Scan for the cell matching the given text and deliver its [X, Y] coordinate at center. 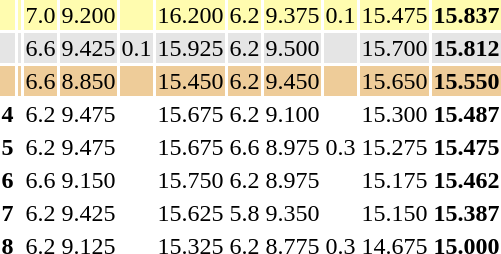
15.750 [190, 180]
9.100 [292, 114]
7 [8, 213]
8.850 [88, 81]
15.462 [466, 180]
9.450 [292, 81]
15.150 [394, 213]
9.200 [88, 15]
15.450 [190, 81]
15.550 [466, 81]
16.200 [190, 15]
15.925 [190, 48]
7.0 [40, 15]
15.300 [394, 114]
15.487 [466, 114]
9.350 [292, 213]
15.175 [394, 180]
15.700 [394, 48]
15.837 [466, 15]
9.500 [292, 48]
5.8 [244, 213]
6 [8, 180]
15.275 [394, 147]
5 [8, 147]
9.150 [88, 180]
4 [8, 114]
0.3 [340, 147]
15.625 [190, 213]
15.650 [394, 81]
9.375 [292, 15]
15.387 [466, 213]
15.812 [466, 48]
